Extract the [X, Y] coordinate from the center of the cell holding the provided text.  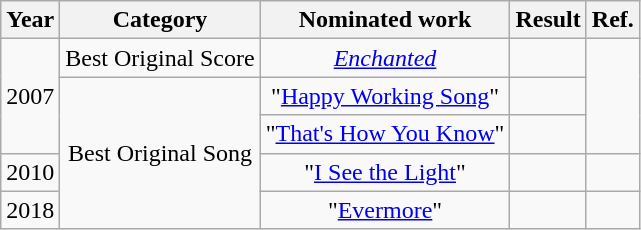
Best Original Score [160, 58]
Best Original Song [160, 153]
"Happy Working Song" [385, 96]
"That's How You Know" [385, 134]
Enchanted [385, 58]
"I See the Light" [385, 172]
"Evermore" [385, 210]
2007 [30, 96]
2010 [30, 172]
Year [30, 20]
2018 [30, 210]
Nominated work [385, 20]
Result [548, 20]
Ref. [612, 20]
Category [160, 20]
